Return (X, Y) of the center of cell containing provided text 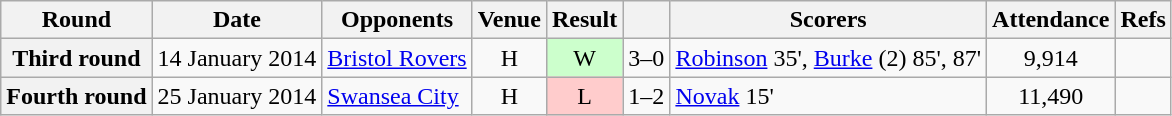
3–0 (646, 58)
25 January 2014 (237, 96)
Round (76, 20)
Attendance (1051, 20)
Venue (509, 20)
14 January 2014 (237, 58)
Third round (76, 58)
1–2 (646, 96)
Fourth round (76, 96)
Scorers (828, 20)
Date (237, 20)
Robinson 35', Burke (2) 85', 87' (828, 58)
L (584, 96)
Result (584, 20)
11,490 (1051, 96)
W (584, 58)
Bristol Rovers (397, 58)
9,914 (1051, 58)
Opponents (397, 20)
Swansea City (397, 96)
Novak 15' (828, 96)
Refs (1143, 20)
